Return (X, Y) of the center of cell containing provided text 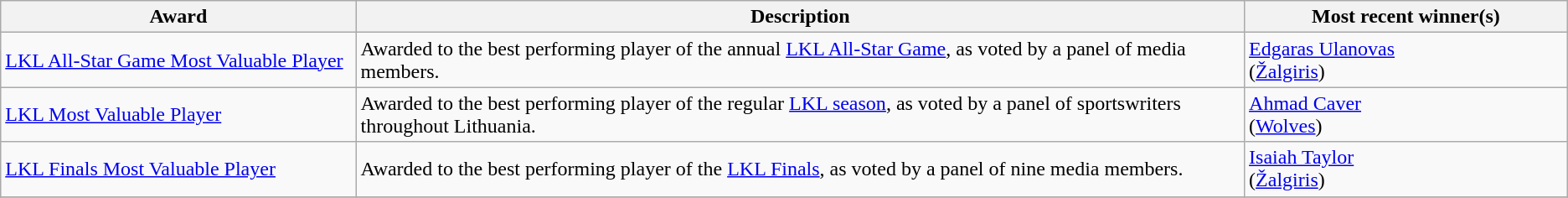
LKL All-Star Game Most Valuable Player (178, 60)
Awarded to the best performing player of the LKL Finals, as voted by a panel of nine media members. (801, 169)
Awarded to the best performing player of the annual LKL All-Star Game, as voted by a panel of media members. (801, 60)
Most recent winner(s) (1406, 17)
Edgaras Ulanovas (Žalgiris) (1406, 60)
LKL Finals Most Valuable Player (178, 169)
Ahmad Caver (Wolves) (1406, 114)
Description (801, 17)
Awarded to the best performing player of the regular LKL season, as voted by a panel of sportswriters throughout Lithuania. (801, 114)
LKL Most Valuable Player (178, 114)
Award (178, 17)
Isaiah Taylor (Žalgiris) (1406, 169)
